Identify which cell holds the provided text, then report its [x, y] central coordinate. 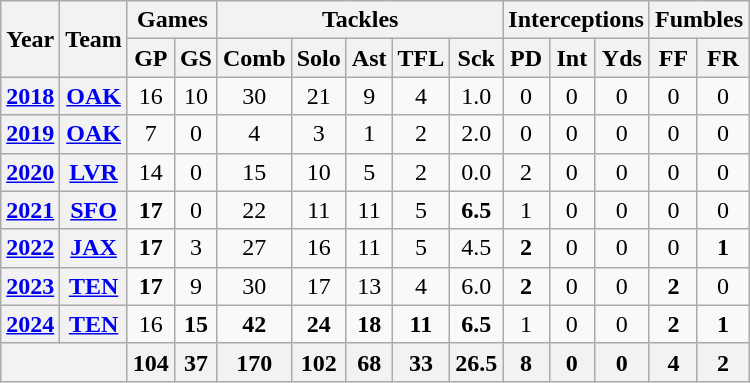
2019 [30, 134]
14 [150, 172]
7 [150, 134]
37 [196, 362]
Sck [476, 58]
Fumbles [698, 20]
26.5 [476, 362]
2022 [30, 248]
TFL [421, 58]
24 [318, 324]
GP [150, 58]
Year [30, 39]
FF [673, 58]
104 [150, 362]
1.0 [476, 96]
2023 [30, 286]
Ast [369, 58]
Yds [622, 58]
SFO [94, 210]
2021 [30, 210]
PD [526, 58]
68 [369, 362]
Team [94, 39]
JAX [94, 248]
13 [369, 286]
Interceptions [576, 20]
8 [526, 362]
170 [254, 362]
33 [421, 362]
4.5 [476, 248]
Comb [254, 58]
Games [172, 20]
42 [254, 324]
22 [254, 210]
Tackles [360, 20]
27 [254, 248]
21 [318, 96]
18 [369, 324]
Int [572, 58]
GS [196, 58]
2024 [30, 324]
FR [722, 58]
102 [318, 362]
LVR [94, 172]
2018 [30, 96]
0.0 [476, 172]
2.0 [476, 134]
Solo [318, 58]
6.0 [476, 286]
2020 [30, 172]
